From the cell containing the given text, extract its center point as [x, y] coordinate. 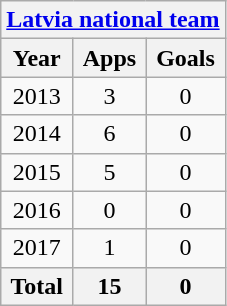
Apps [110, 58]
6 [110, 134]
2016 [37, 210]
2015 [37, 172]
1 [110, 248]
2017 [37, 248]
5 [110, 172]
3 [110, 96]
15 [110, 286]
2013 [37, 96]
Year [37, 58]
Goals [186, 58]
Latvia national team [113, 20]
2014 [37, 134]
Total [37, 286]
